Determine the (x, y) coordinate at the center of the cell enclosing the given text.  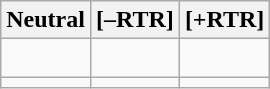
[–RTR] (134, 20)
[+RTR] (224, 20)
Neutral (46, 20)
